Scan for the cell matching the given text and deliver its [x, y] coordinate at center. 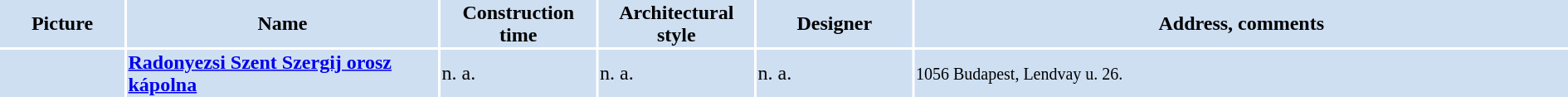
Address, comments [1241, 23]
Designer [835, 23]
1056 Budapest, Lendvay u. 26. [1241, 73]
Architectural style [677, 23]
Radonyezsi Szent Szergij orosz kápolna [282, 73]
Name [282, 23]
Picture [62, 23]
Construction time [519, 23]
